Return the (x, y) coordinate for the center point of the cell that contains the specified text.  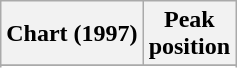
Chart (1997) (72, 34)
Peakposition (189, 34)
